Determine the [X, Y] coordinate at the center of the cell enclosing the given text.  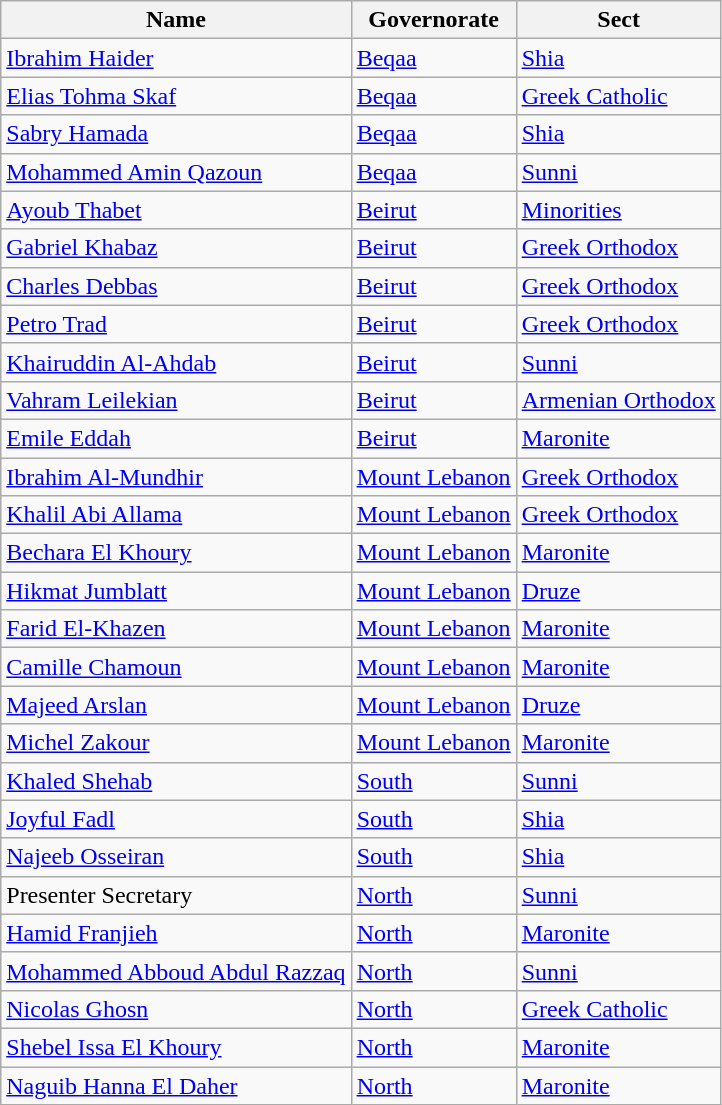
Name [176, 20]
Khairuddin Al-Ahdab [176, 362]
Mohammed Amin Qazoun [176, 172]
Hamid Franjieh [176, 933]
Sabry Hamada [176, 134]
Farid El-Khazen [176, 629]
Elias Tohma Skaf [176, 96]
Charles Debbas [176, 286]
Hikmat Jumblatt [176, 591]
Majeed Arslan [176, 705]
Petro Trad [176, 324]
Armenian Orthodox [618, 400]
Governorate [434, 20]
Sect [618, 20]
Vahram Leilekian [176, 400]
Presenter Secretary [176, 895]
Mohammed Abboud Abdul Razzaq [176, 971]
Joyful Fadl [176, 819]
Ibrahim Al-Mundhir [176, 477]
Nicolas Ghosn [176, 1009]
Michel Zakour [176, 743]
Ibrahim Haider [176, 58]
Camille Chamoun [176, 667]
Najeeb Osseiran [176, 857]
Minorities [618, 210]
Naguib Hanna El Daher [176, 1085]
Ayoub Thabet [176, 210]
Bechara El Khoury [176, 553]
Khaled Shehab [176, 781]
Emile Eddah [176, 438]
Shebel Issa El Khoury [176, 1047]
Gabriel Khabaz [176, 248]
Khalil Abi Allama [176, 515]
